Return (X, Y) of the center of cell containing provided text 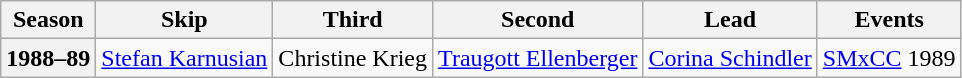
SMxCC 1989 (889, 58)
Lead (730, 20)
Season (48, 20)
Traugott Ellenberger (538, 58)
Christine Krieg (353, 58)
Third (353, 20)
Skip (184, 20)
Corina Schindler (730, 58)
Second (538, 20)
Stefan Karnusian (184, 58)
1988–89 (48, 58)
Events (889, 20)
